Identify which cell holds the provided text, then report its [X, Y] central coordinate. 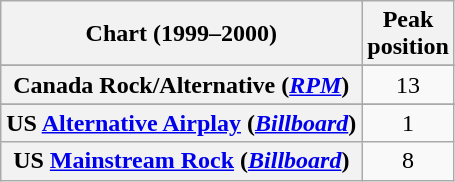
US Mainstream Rock (Billboard) [182, 161]
Chart (1999–2000) [182, 34]
Peakposition [408, 34]
13 [408, 85]
1 [408, 123]
Canada Rock/Alternative (RPM) [182, 85]
US Alternative Airplay (Billboard) [182, 123]
8 [408, 161]
